Provide the [X, Y] coordinate of the cell's center where the given text is located.  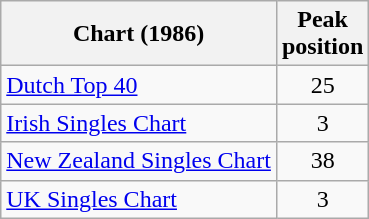
Dutch Top 40 [139, 85]
25 [322, 85]
Chart (1986) [139, 34]
Peakposition [322, 34]
UK Singles Chart [139, 199]
38 [322, 161]
New Zealand Singles Chart [139, 161]
Irish Singles Chart [139, 123]
